Determine the (x, y) coordinate at the center of the cell enclosing the given text.  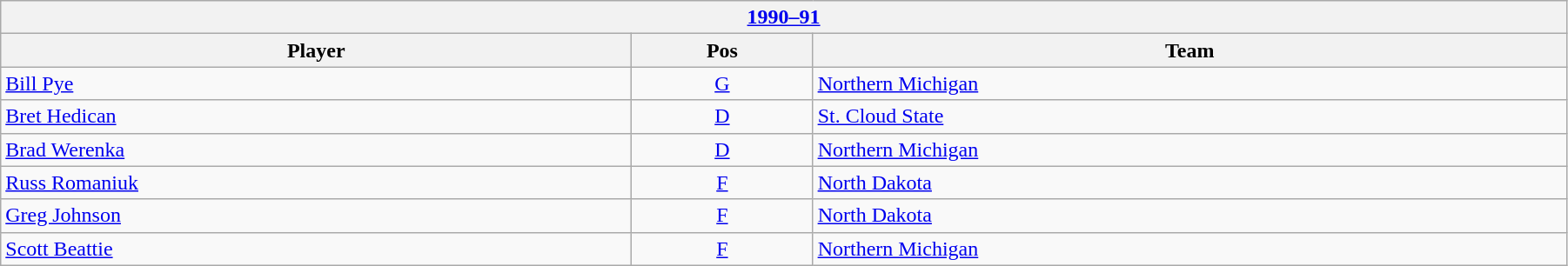
Brad Werenka (317, 150)
St. Cloud State (1189, 116)
Russ Romaniuk (317, 183)
1990–91 (784, 17)
Greg Johnson (317, 216)
Player (317, 50)
G (722, 83)
Bret Hedican (317, 116)
Bill Pye (317, 83)
Team (1189, 50)
Scott Beattie (317, 249)
Pos (722, 50)
